Return the (x, y) coordinate for the center point of the cell that contains the specified text.  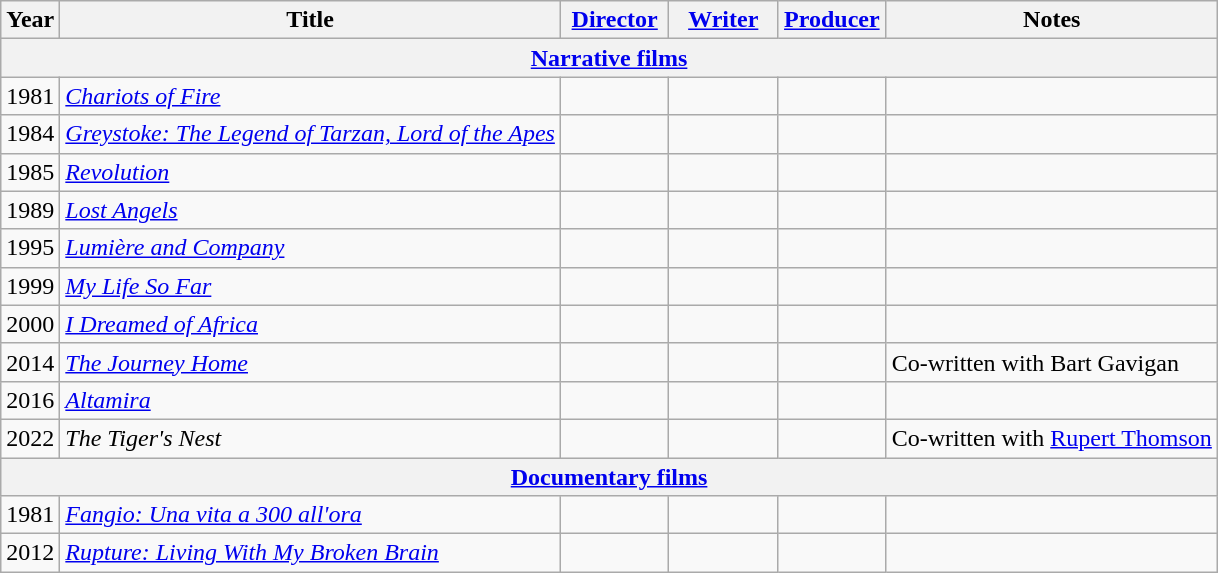
Co-written with Rupert Thomson (1052, 438)
2000 (30, 324)
Title (310, 20)
2016 (30, 400)
2014 (30, 362)
Co-written with Bart Gavigan (1052, 362)
Chariots of Fire (310, 96)
Director (614, 20)
Lost Angels (310, 210)
The Journey Home (310, 362)
The Tiger's Nest (310, 438)
Narrative films (610, 58)
I Dreamed of Africa (310, 324)
2012 (30, 553)
1999 (30, 286)
Producer (832, 20)
Rupture: Living With My Broken Brain (310, 553)
Fangio: Una vita a 300 all'ora (310, 515)
1985 (30, 172)
1995 (30, 248)
Documentary films (610, 477)
1989 (30, 210)
Revolution (310, 172)
Notes (1052, 20)
Lumière and Company (310, 248)
My Life So Far (310, 286)
Year (30, 20)
Altamira (310, 400)
Greystoke: The Legend of Tarzan, Lord of the Apes (310, 134)
1984 (30, 134)
2022 (30, 438)
Writer (724, 20)
